Locate the cell with the specified text and output its [x, y] center coordinate. 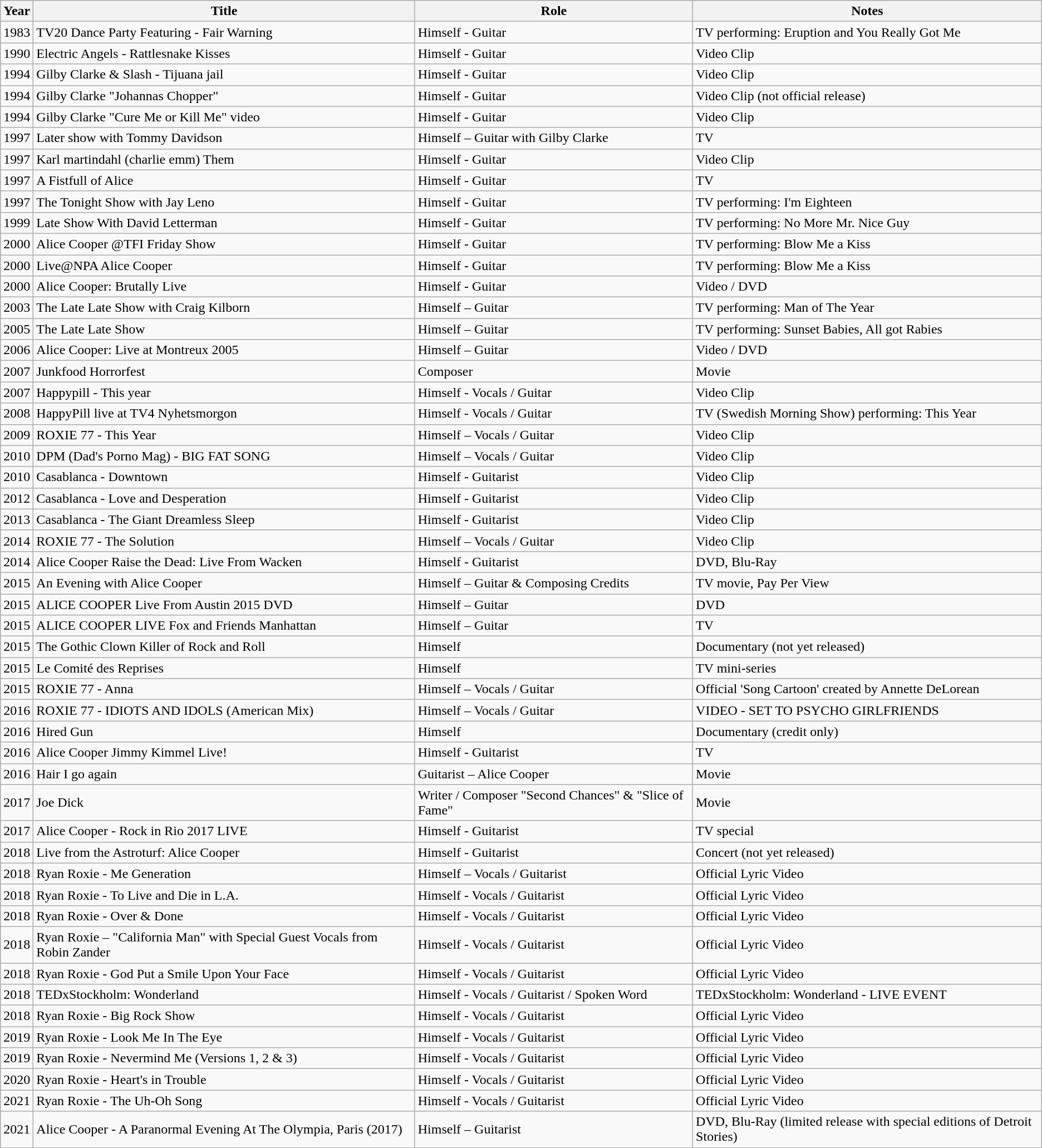
Alice Cooper - Rock in Rio 2017 LIVE [224, 831]
2013 [17, 519]
TV performing: I'm Eighteen [867, 202]
2012 [17, 498]
Alice Cooper - A Paranormal Evening At The Olympia, Paris (2017) [224, 1129]
Video Clip (not official release) [867, 96]
Hired Gun [224, 732]
Guitarist – Alice Cooper [553, 774]
Late Show With David Letterman [224, 223]
TV movie, Pay Per View [867, 583]
Ryan Roxie - Me Generation [224, 874]
TV20 Dance Party Featuring - Fair Warning [224, 32]
Casablanca - The Giant Dreamless Sleep [224, 519]
2003 [17, 308]
Alice Cooper @TFI Friday Show [224, 244]
Later show with Tommy Davidson [224, 138]
TV performing: Sunset Babies, All got Rabies [867, 329]
The Late Late Show with Craig Kilborn [224, 308]
TV mini-series [867, 668]
1983 [17, 32]
Electric Angels - Rattlesnake Kisses [224, 53]
Himself – Guitar with Gilby Clarke [553, 138]
Notes [867, 11]
ROXIE 77 - This Year [224, 435]
Official 'Song Cartoon' created by Annette DeLorean [867, 689]
Le Comité des Reprises [224, 668]
Live@NPA Alice Cooper [224, 266]
DVD, Blu-Ray (limited release with special editions of Detroit Stories) [867, 1129]
TEDxStockholm: Wonderland - LIVE EVENT [867, 995]
Hair I go again [224, 774]
Ryan Roxie – "California Man" with Special Guest Vocals from Robin Zander [224, 944]
2006 [17, 350]
DVD [867, 604]
TV performing: Man of The Year [867, 308]
Ryan Roxie - Over & Done [224, 916]
Ryan Roxie - To Live and Die in L.A. [224, 895]
ROXIE 77 - IDIOTS AND IDOLS (American Mix) [224, 710]
2005 [17, 329]
Documentary (not yet released) [867, 647]
Ryan Roxie - Look Me In The Eye [224, 1037]
Casablanca - Downtown [224, 477]
An Evening with Alice Cooper [224, 583]
Composer [553, 371]
Year [17, 11]
Casablanca - Love and Desperation [224, 498]
Gilby Clarke "Cure Me or Kill Me" video [224, 117]
Junkfood Horrorfest [224, 371]
Himself – Vocals / Guitarist [553, 874]
HappyPill live at TV4 Nyhetsmorgon [224, 414]
DVD, Blu-Ray [867, 562]
Himself – Guitarist [553, 1129]
TEDxStockholm: Wonderland [224, 995]
VIDEO - SET TO PSYCHO GIRLFRIENDS [867, 710]
Live from the Astroturf: Alice Cooper [224, 852]
Himself - Vocals / Guitarist / Spoken Word [553, 995]
1990 [17, 53]
Alice Cooper Jimmy Kimmel Live! [224, 753]
ALICE COOPER Live From Austin 2015 DVD [224, 604]
Alice Cooper: Brutally Live [224, 287]
Documentary (credit only) [867, 732]
TV performing: No More Mr. Nice Guy [867, 223]
Ryan Roxie - God Put a Smile Upon Your Face [224, 974]
The Late Late Show [224, 329]
Alice Cooper: Live at Montreux 2005 [224, 350]
Karl martindahl (charlie emm) Them [224, 159]
1999 [17, 223]
ROXIE 77 - Anna [224, 689]
Concert (not yet released) [867, 852]
Alice Cooper Raise the Dead: Live From Wacken [224, 562]
Ryan Roxie - Heart's in Trouble [224, 1080]
Writer / Composer "Second Chances" & "Slice of Fame" [553, 803]
2020 [17, 1080]
A Fistfull of Alice [224, 180]
TV performing: Eruption and You Really Got Me [867, 32]
Ryan Roxie - Big Rock Show [224, 1016]
Ryan Roxie - The Uh-Oh Song [224, 1101]
TV special [867, 831]
2008 [17, 414]
ROXIE 77 - The Solution [224, 541]
The Tonight Show with Jay Leno [224, 202]
Happypill - This year [224, 393]
Gilby Clarke "Johannas Chopper" [224, 96]
TV (Swedish Morning Show) performing: This Year [867, 414]
Title [224, 11]
Himself – Guitar & Composing Credits [553, 583]
Joe Dick [224, 803]
The Gothic Clown Killer of Rock and Roll [224, 647]
Gilby Clarke & Slash - Tijuana jail [224, 75]
2009 [17, 435]
ALICE COOPER LIVE Fox and Friends Manhattan [224, 626]
DPM (Dad's Porno Mag) - BIG FAT SONG [224, 456]
Ryan Roxie - Nevermind Me (Versions 1, 2 & 3) [224, 1058]
Role [553, 11]
